From the cell containing the given text, extract its center point as (x, y) coordinate. 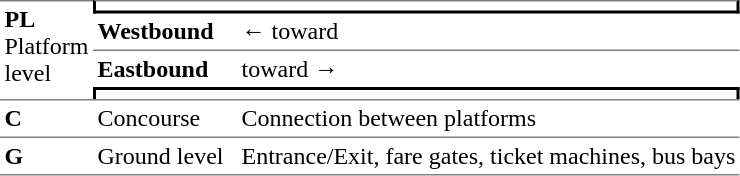
← toward (488, 33)
Westbound (165, 33)
toward → (488, 69)
Concourse (165, 118)
G (46, 156)
Entrance/Exit, fare gates, ticket machines, bus bays (488, 156)
Ground level (165, 156)
C (46, 118)
PL Platform level (46, 50)
Eastbound (165, 69)
Connection between platforms (488, 118)
